Locate the cell with the specified text and output its (X, Y) center coordinate. 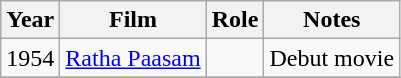
Role (235, 20)
Debut movie (332, 58)
1954 (30, 58)
Notes (332, 20)
Year (30, 20)
Ratha Paasam (133, 58)
Film (133, 20)
